Detect which cell encompasses the target text, then output its [x, y] center coordinate. 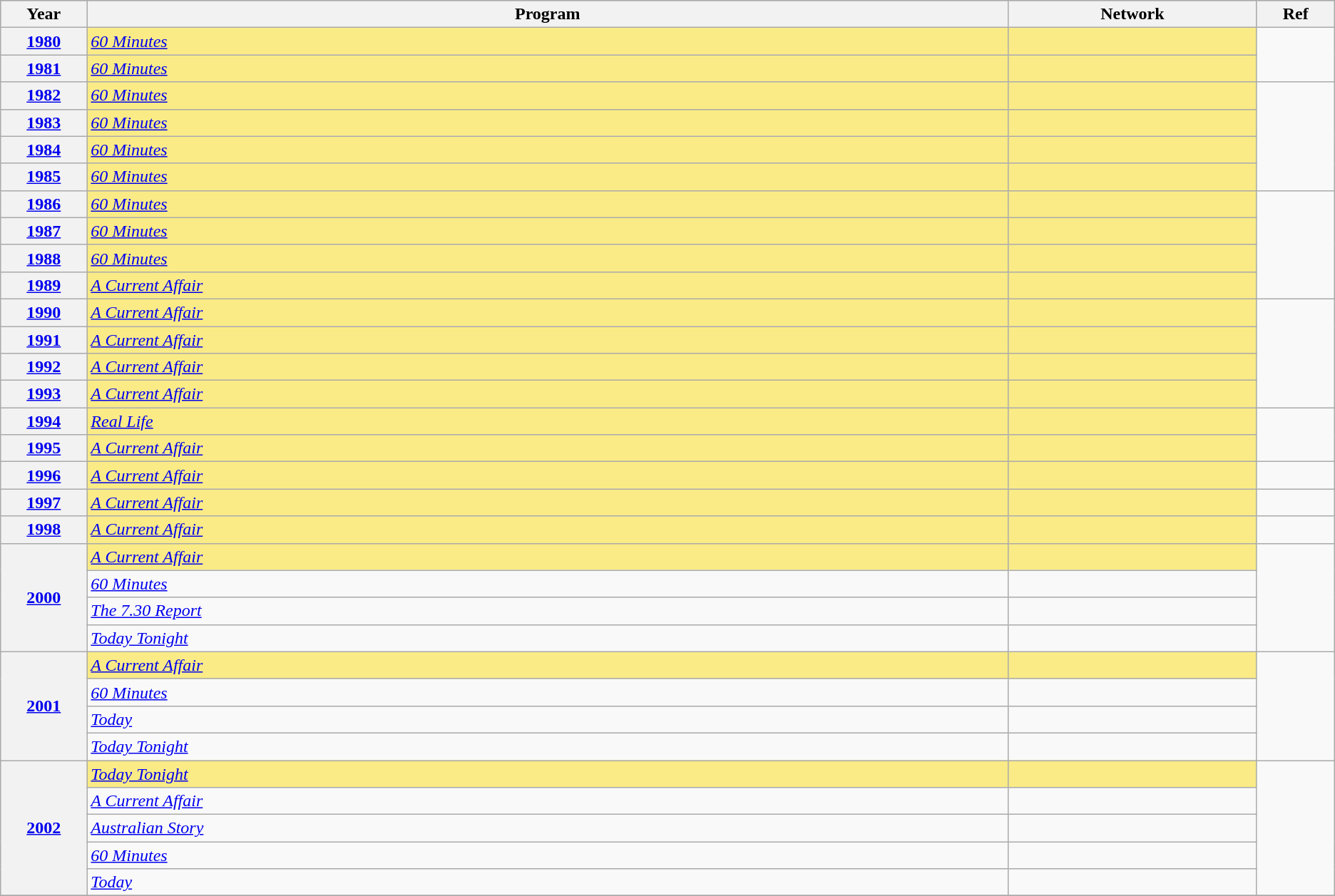
Network [1132, 14]
1986 [44, 204]
2001 [44, 706]
1985 [44, 177]
2000 [44, 597]
Real Life [548, 421]
Program [548, 14]
1995 [44, 448]
Year [44, 14]
Australian Story [548, 828]
1996 [44, 475]
1983 [44, 123]
The 7.30 Report [548, 611]
1980 [44, 41]
1982 [44, 96]
1994 [44, 421]
1987 [44, 231]
1997 [44, 503]
1984 [44, 150]
1993 [44, 394]
1998 [44, 530]
1992 [44, 367]
1991 [44, 340]
Ref [1295, 14]
1981 [44, 68]
2002 [44, 828]
1990 [44, 312]
1988 [44, 258]
1989 [44, 285]
